Identify which cell holds the provided text, then report its (X, Y) central coordinate. 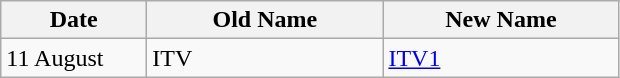
ITV1 (501, 58)
Date (74, 20)
ITV (265, 58)
New Name (501, 20)
Old Name (265, 20)
11 August (74, 58)
